Scan for the cell matching the given text and deliver its (X, Y) coordinate at center. 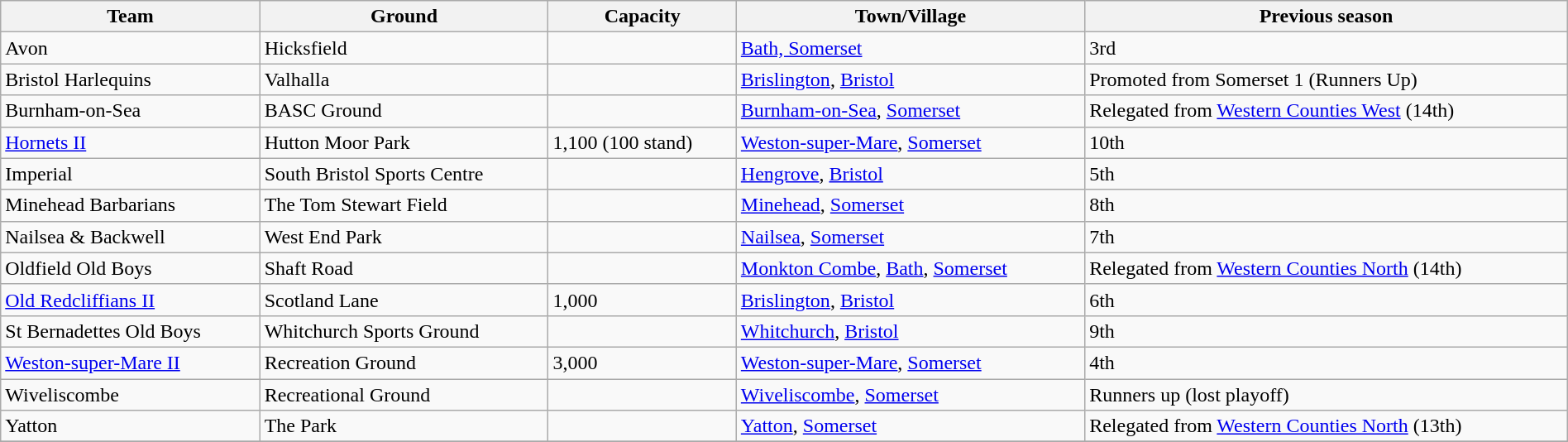
7th (1327, 237)
Bath, Somerset (910, 48)
3,000 (642, 363)
Team (131, 17)
Wiveliscombe (131, 395)
Whitchurch, Bristol (910, 331)
Relegated from Western Counties West (14th) (1327, 111)
Relegated from Western Counties North (13th) (1327, 426)
Yatton (131, 426)
Valhalla (404, 79)
Hicksfield (404, 48)
1,100 (100 stand) (642, 142)
1,000 (642, 300)
Hutton Moor Park (404, 142)
Ground (404, 17)
Runners up (lost playoff) (1327, 395)
Monkton Combe, Bath, Somerset (910, 268)
Bristol Harlequins (131, 79)
Nailsea, Somerset (910, 237)
Wiveliscombe, Somerset (910, 395)
Capacity (642, 17)
Oldfield Old Boys (131, 268)
Minehead, Somerset (910, 205)
Previous season (1327, 17)
St Bernadettes Old Boys (131, 331)
Imperial (131, 174)
Nailsea & Backwell (131, 237)
Hengrove, Bristol (910, 174)
Burnham-on-Sea, Somerset (910, 111)
10th (1327, 142)
Burnham-on-Sea (131, 111)
Avon (131, 48)
6th (1327, 300)
5th (1327, 174)
Scotland Lane (404, 300)
Promoted from Somerset 1 (Runners Up) (1327, 79)
Yatton, Somerset (910, 426)
Hornets II (131, 142)
Relegated from Western Counties North (14th) (1327, 268)
Old Redcliffians II (131, 300)
Town/Village (910, 17)
Minehead Barbarians (131, 205)
West End Park (404, 237)
Recreational Ground (404, 395)
BASC Ground (404, 111)
Weston-super-Mare II (131, 363)
South Bristol Sports Centre (404, 174)
8th (1327, 205)
Recreation Ground (404, 363)
9th (1327, 331)
The Park (404, 426)
Whitchurch Sports Ground (404, 331)
4th (1327, 363)
3rd (1327, 48)
The Tom Stewart Field (404, 205)
Shaft Road (404, 268)
